For the text-containing cell, return its midpoint in (x, y) coordinate format. 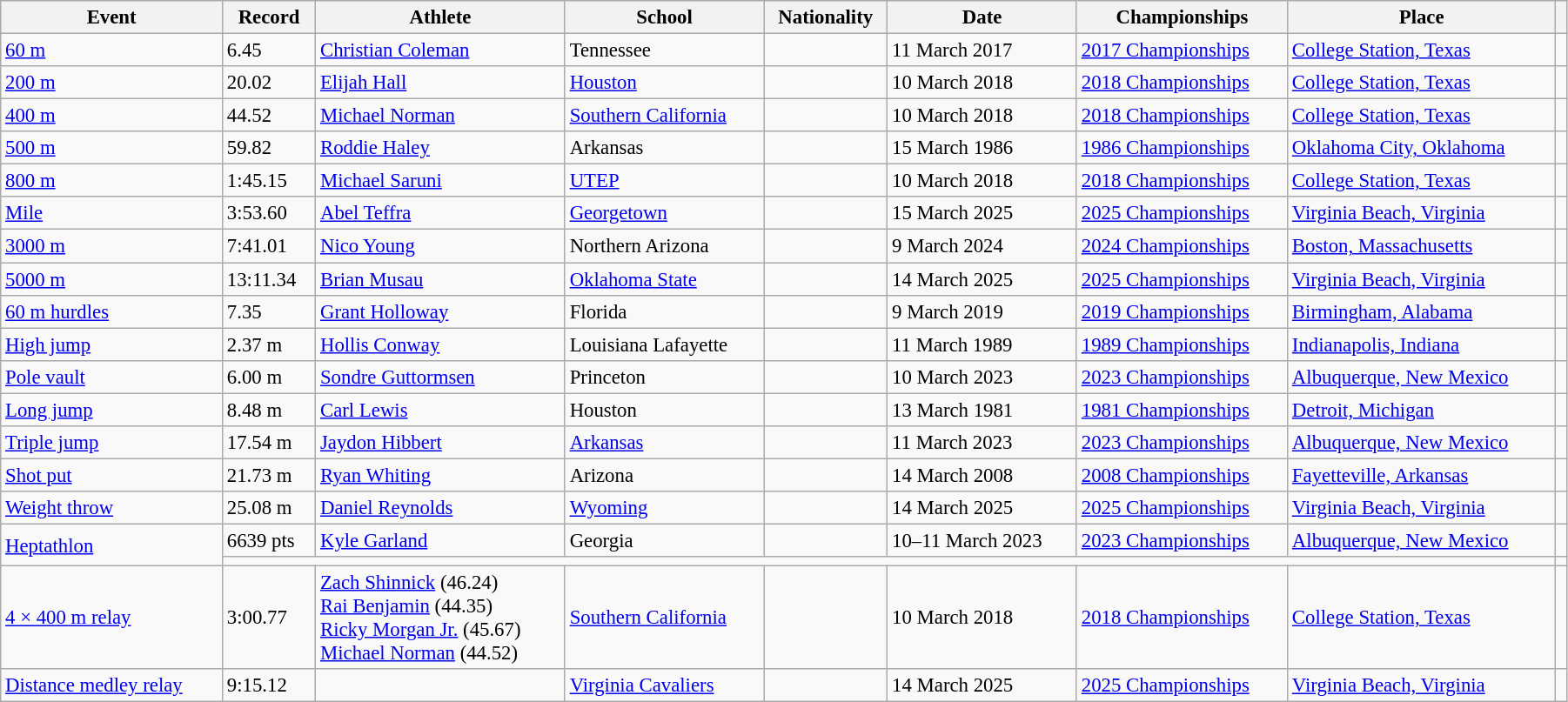
13 March 1981 (982, 410)
Pole vault (111, 377)
Zach Shinnick (46.24)Rai Benjamin (44.35)Ricky Morgan Jr. (45.67)Michael Norman (44.52) (440, 618)
1986 Championships (1182, 148)
800 m (111, 181)
9:15.12 (270, 685)
Nico Young (440, 246)
Carl Lewis (440, 410)
Championships (1182, 17)
Nationality (826, 17)
60 m (111, 50)
44.52 (270, 116)
3:00.77 (270, 618)
Abel Teffra (440, 213)
Roddie Haley (440, 148)
Distance medley relay (111, 685)
9 March 2019 (982, 311)
4 × 400 m relay (111, 618)
Fayetteville, Arkansas (1422, 475)
Triple jump (111, 443)
200 m (111, 83)
11 March 1989 (982, 344)
2017 Championships (1182, 50)
Athlete (440, 17)
2008 Championships (1182, 475)
6.00 m (270, 377)
60 m hurdles (111, 311)
Date (982, 17)
5000 m (111, 279)
13:11.34 (270, 279)
Georgia (664, 540)
Arizona (664, 475)
Elijah Hall (440, 83)
500 m (111, 148)
Hollis Conway (440, 344)
Louisiana Lafayette (664, 344)
Jaydon Hibbert (440, 443)
6639 pts (270, 540)
Tennessee (664, 50)
11 March 2017 (982, 50)
3:53.60 (270, 213)
9 March 2024 (982, 246)
1:45.15 (270, 181)
Michael Norman (440, 116)
School (664, 17)
10 March 2023 (982, 377)
Record (270, 17)
Ryan Whiting (440, 475)
Heptathlon (111, 545)
2.37 m (270, 344)
Michael Saruni (440, 181)
Grant Holloway (440, 311)
Weight throw (111, 508)
Event (111, 17)
Oklahoma City, Oklahoma (1422, 148)
20.02 (270, 83)
Birmingham, Alabama (1422, 311)
Florida (664, 311)
Indianapolis, Indiana (1422, 344)
Oklahoma State (664, 279)
21.73 m (270, 475)
25.08 m (270, 508)
59.82 (270, 148)
Sondre Guttormsen (440, 377)
10–11 March 2023 (982, 540)
Northern Arizona (664, 246)
3000 m (111, 246)
Shot put (111, 475)
2019 Championships (1182, 311)
1981 Championships (1182, 410)
15 March 1986 (982, 148)
2024 Championships (1182, 246)
Wyoming (664, 508)
Mile (111, 213)
Virginia Cavaliers (664, 685)
Georgetown (664, 213)
Princeton (664, 377)
Boston, Massachusetts (1422, 246)
400 m (111, 116)
6.45 (270, 50)
Brian Musau (440, 279)
Daniel Reynolds (440, 508)
11 March 2023 (982, 443)
7:41.01 (270, 246)
7.35 (270, 311)
Christian Coleman (440, 50)
15 March 2025 (982, 213)
Kyle Garland (440, 540)
High jump (111, 344)
UTEP (664, 181)
8.48 m (270, 410)
Place (1422, 17)
17.54 m (270, 443)
1989 Championships (1182, 344)
14 March 2008 (982, 475)
Long jump (111, 410)
Detroit, Michigan (1422, 410)
